Determine the [x, y] coordinate at the center of the cell enclosing the given text.  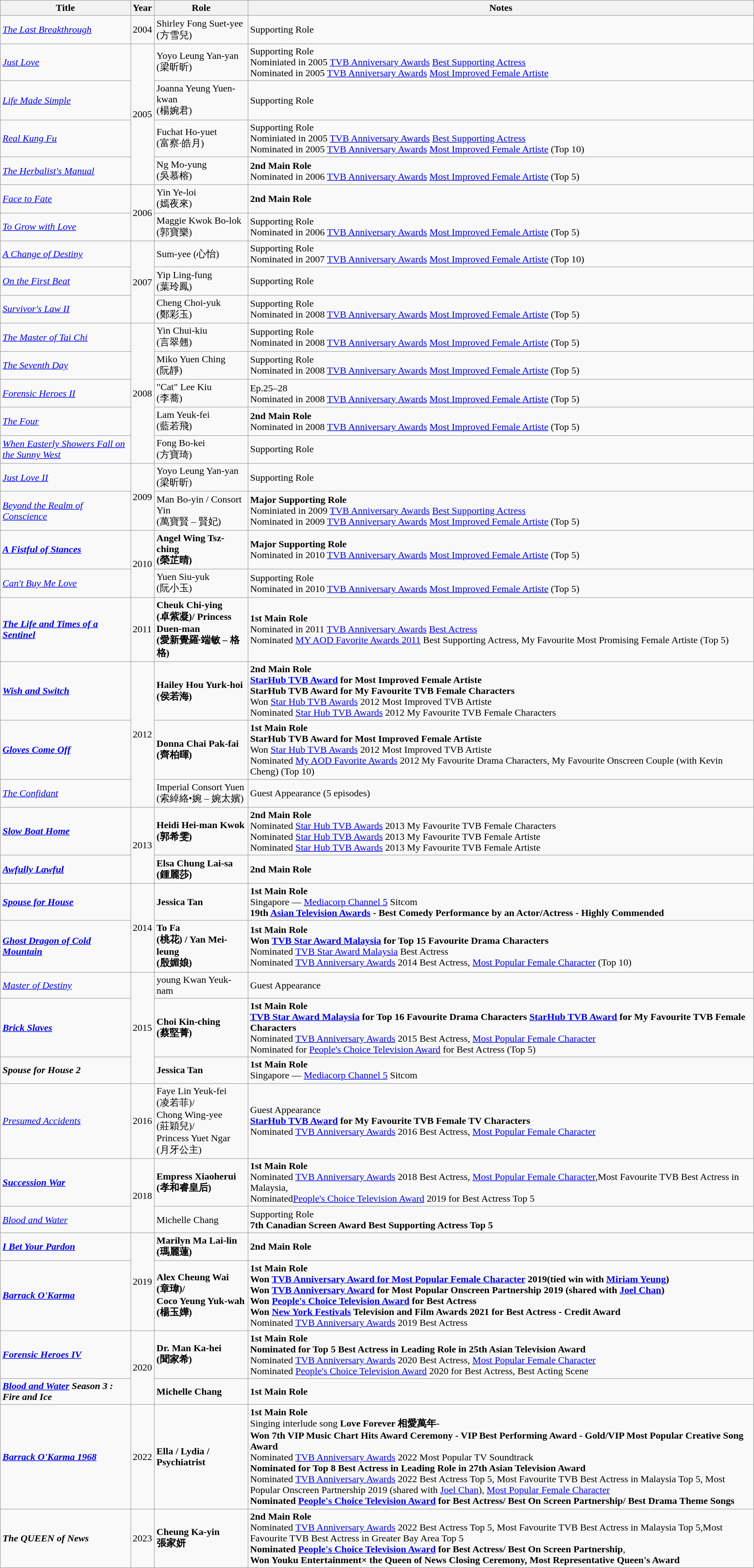
Supporting Role Nominated in 2007 TVB Anniversary Awards Most Improved Female Artiste (Top 10) [501, 254]
Faye Lin Yeuk-fei(凌若菲)/ Chong Wing-yee(莊穎兒)/ Princess Yuet Ngar(月牙公主) [201, 1121]
Survivor's Law II [65, 309]
Maggie Kwok Bo-lok(郭寶樂) [201, 227]
Cheng Choi-yuk(鄭彩玉) [201, 309]
Succession War [65, 1182]
1st Main RoleSingapore — Mediacorp Channel 5 Sitcom 19th Asian Television Awards - Best Comedy Performance by an Actor/Actress - Highly Commended [501, 902]
Just Love II [65, 478]
Hailey Hou Yurk-hoi(侯若海) [201, 691]
Major Supporting Role Nominated in 2010 TVB Anniversary Awards Most Improved Female Artiste (Top 5) [501, 550]
Angel Wing Tsz-ching(榮芷晴) [201, 550]
Joanna Yeung Yuen-kwan(楊婉君) [201, 100]
Wish and Switch [65, 691]
Can't Buy Me Love [65, 583]
Guest Appearance [501, 985]
2014 [143, 928]
2019 [143, 1281]
2018 [143, 1196]
Life Made Simple [65, 100]
Barrack O'Karma [65, 1295]
Cheuk Chi-ying(卓紫凝)/ Princess Duen-man(愛新覺羅·端敏 – 格格) [201, 629]
Face to Fate [65, 199]
Marilyn Ma Lai-lin(瑪麗蓮) [201, 1247]
A Change of Destiny [65, 254]
Heidi Hei-man Kwok(郭希雯) [201, 831]
2020 [143, 1368]
To Grow with Love [65, 227]
Alex Cheung Wai(章瑋)/Coco Yeung Yuk-wah(楊玉嬅) [201, 1295]
Lam Yeuk-fei(藍若飛) [201, 422]
Slow Boat Home [65, 831]
2008 [143, 393]
Forensic Heroes IV [65, 1355]
Fong Bo-kei(方寶琦) [201, 449]
2nd Main Role Nominated in 2008 TVB Anniversary Awards Most Improved Female Artiste (Top 5) [501, 422]
Spouse for House [65, 902]
The QUEEN of News [65, 1538]
Cheung Ka-yin張家妍 [201, 1538]
1st Main Role Singapore — Mediacorp Channel 5 Sitcom [501, 1070]
Awfully Lawful [65, 869]
The Seventh Day [65, 366]
2013 [143, 845]
Title [65, 8]
Yin Ye-loi(嫣夜來) [201, 199]
Shirley Fong Suet-yee(方雪兒) [201, 30]
2016 [143, 1121]
2015 [143, 1028]
Ghost Dragon of Cold Mountain [65, 946]
The Four [65, 422]
Barrack O'Karma 1968 [65, 1457]
On the First Beat [65, 281]
Miko Yuen Ching(阮靜) [201, 366]
The Master of Tai Chi [65, 337]
Sum-yee (心怡) [201, 254]
Yip Ling-fung(葉玲鳳) [201, 281]
Choi Kin-ching(蔡堅菁) [201, 1028]
Empress Xiaoherui(孝和睿皇后) [201, 1182]
Fuchat Ho-yuet(富察·皓月) [201, 138]
2006 [143, 213]
"Cat" Lee Kiu(李蕎) [201, 393]
The Confidant [65, 793]
Blood and Water Season 3 : Fire and Ice [65, 1392]
Ep.25–28 Nominated in 2008 TVB Anniversary Awards Most Improved Female Artiste (Top 5) [501, 393]
Spouse for House 2 [65, 1070]
2007 [143, 282]
2005 [143, 114]
Supporting Role Nominated in 2010 TVB Anniversary Awards Most Improved Female Artiste (Top 5) [501, 583]
The Herbalist's Manual [65, 171]
Man Bo-yin / Consort Yin(萬寶賢 – 賢妃) [201, 511]
2023 [143, 1538]
Gloves Come Off [65, 750]
Ng Mo-yung(吳慕榕) [201, 171]
2009 [143, 497]
Brick Slaves [65, 1028]
Forensic Heroes II [65, 393]
Blood and Water [65, 1219]
young Kwan Yeuk-nam [201, 985]
Supporting Role Nominated in 2006 TVB Anniversary Awards Most Improved Female Artiste (Top 5) [501, 227]
Supporting Role 7th Canadian Screen Award Best Supporting Actress Top 5 [501, 1219]
Notes [501, 8]
I Bet Your Pardon [65, 1247]
2022 [143, 1457]
Just Love [65, 62]
To Fa(桃花) / Yan Mei-leung (殷媚娘) [201, 946]
2010 [143, 564]
A Fistful of Stances [65, 550]
The Life and Times of a Sentinel [65, 629]
Presumed Accidents [65, 1121]
Imperial Consort Yuen(索綽絡•婉 – 婉太嬪) [201, 793]
Role [201, 8]
2011 [143, 629]
Yin Chui-kiu(言翠翹) [201, 337]
Real Kung Fu [65, 138]
When Easterly Showers Fall on the Sunny West [65, 449]
Master of Destiny [65, 985]
Yuen Siu-yuk(阮小玉) [201, 583]
Donna Chai Pak-fai(齊柏暉) [201, 750]
Beyond the Realm of Conscience [65, 511]
Year [143, 8]
2nd Main Role Nominated in 2006 TVB Anniversary Awards Most Improved Female Artiste (Top 5) [501, 171]
Guest Appearance (5 episodes) [501, 793]
Ella / Lydia / Psychiatrist [201, 1457]
2012 [143, 735]
1st Main Role [501, 1392]
The Last Breakthrough [65, 30]
Dr. Man Ka-hei(聞家希) [201, 1355]
2004 [143, 30]
Elsa Chung Lai-sa (鍾麗莎) [201, 869]
